Return (X, Y) of the center of cell containing provided text 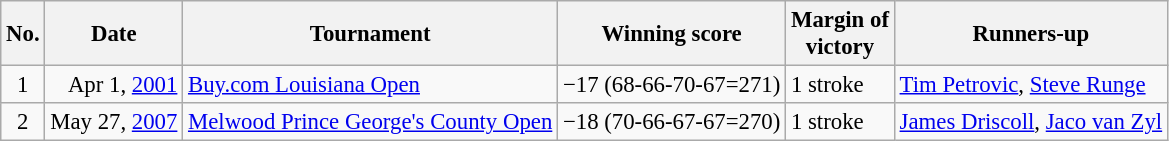
−18 (70-66-67-67=270) (672, 122)
Melwood Prince George's County Open (370, 122)
May 27, 2007 (114, 122)
Winning score (672, 34)
Margin ofvictory (840, 34)
James Driscoll, Jaco van Zyl (1030, 122)
−17 (68-66-70-67=271) (672, 85)
2 (23, 122)
1 (23, 85)
Apr 1, 2001 (114, 85)
Tim Petrovic, Steve Runge (1030, 85)
Buy.com Louisiana Open (370, 85)
Tournament (370, 34)
No. (23, 34)
Date (114, 34)
Runners-up (1030, 34)
